For the text-containing cell, return its midpoint in (X, Y) coordinate format. 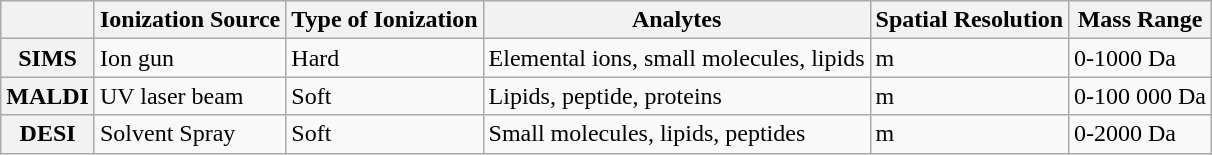
Ionization Source (190, 20)
Mass Range (1140, 20)
0-1000 Da (1140, 58)
Spatial Resolution (969, 20)
MALDI (48, 96)
Ion gun (190, 58)
Solvent Spray (190, 134)
Type of Ionization (384, 20)
Small molecules, lipids, peptides (676, 134)
0-100 000 Da (1140, 96)
0-2000 Da (1140, 134)
DESI (48, 134)
UV laser beam (190, 96)
Lipids, peptide, proteins (676, 96)
Hard (384, 58)
Elemental ions, small molecules, lipids (676, 58)
Analytes (676, 20)
SIMS (48, 58)
